Find where the given text appears and provide that cell's center as (X, Y) coordinate. 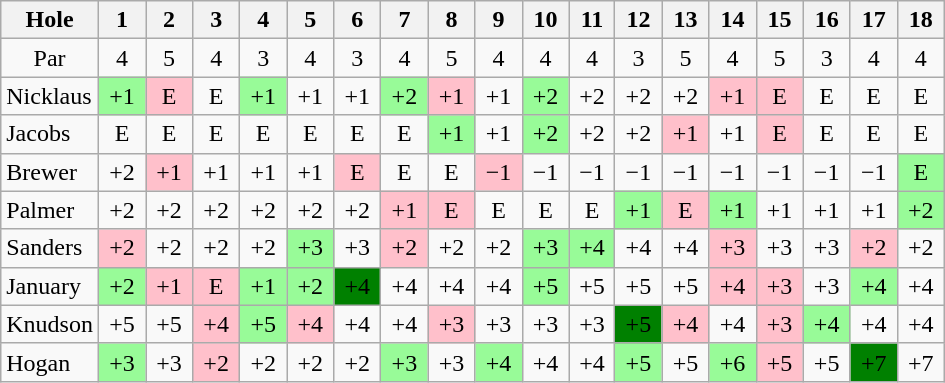
10 (546, 20)
Hole (50, 20)
Hogan (50, 362)
Par (50, 58)
Nicklaus (50, 96)
7 (404, 20)
18 (920, 20)
1 (122, 20)
12 (638, 20)
14 (732, 20)
11 (592, 20)
13 (686, 20)
2 (170, 20)
8 (452, 20)
15 (780, 20)
Brewer (50, 172)
+6 (732, 362)
9 (498, 20)
Knudson (50, 324)
Sanders (50, 248)
6 (358, 20)
Jacobs (50, 134)
16 (826, 20)
Palmer (50, 210)
January (50, 286)
17 (874, 20)
